Pinpoint the cell where the given text exists, returning its (x, y) midpoint coordinate. 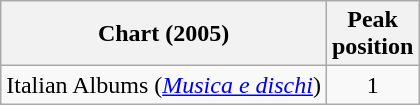
Peakposition (372, 34)
Italian Albums (Musica e dischi) (164, 85)
Chart (2005) (164, 34)
1 (372, 85)
